Capture the cell that displays the provided text and extract its (X, Y) central coordinate. 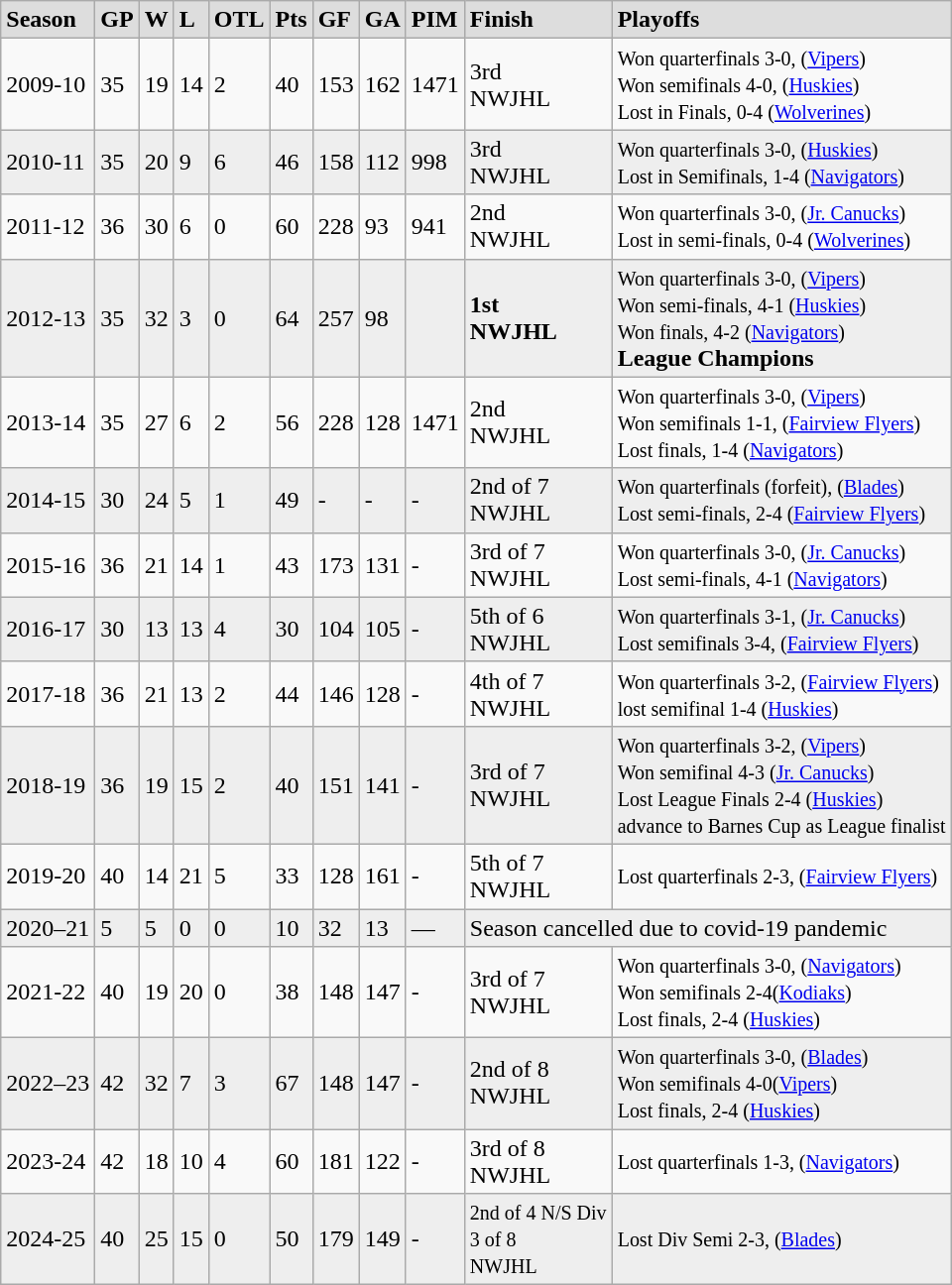
2018-19 (48, 785)
5th of 7 NWJHL (537, 876)
158 (335, 163)
Lost quarterfinals 2-3, (Fairview Flyers) (781, 876)
122 (383, 1162)
Finish (537, 20)
25 (157, 1239)
Won quarterfinals 3-0, (Blades)Won semifinals 4-0(Vipers)Lost finals, 2-4 (Huskies) (781, 1084)
43 (292, 565)
2nd of 4 N/S Div3 of 8 NWJHL (537, 1239)
93 (383, 226)
18 (157, 1162)
Won quarterfinals 3-2, (Vipers)Won semifinal 4-3 (Jr. Canucks)Lost League Finals 2-4 (Huskies)advance to Barnes Cup as League finalist (781, 785)
Pts (292, 20)
161 (383, 876)
2023-24 (48, 1162)
64 (292, 317)
46 (292, 163)
998 (434, 163)
98 (383, 317)
2014-15 (48, 500)
179 (335, 1239)
2009-10 (48, 84)
9 (190, 163)
38 (292, 993)
2017-18 (48, 694)
GF (335, 20)
50 (292, 1239)
W (157, 20)
Season (48, 20)
49 (292, 500)
2nd of 8 NWJHL (537, 1084)
2016-17 (48, 629)
141 (383, 785)
GP (117, 20)
4th of 7 NWJHL (537, 694)
Lost quarterfinals 1-3, (Navigators) (781, 1162)
Won quarterfinals 3-0, (Navigators)Won semifinals 2-4(Kodiaks)Lost finals, 2-4 (Huskies) (781, 993)
Won quarterfinals 3-0, (Jr. Canucks)Lost semi-finals, 4-1 (Navigators) (781, 565)
173 (335, 565)
2011-12 (48, 226)
33 (292, 876)
941 (434, 226)
2015-16 (48, 565)
— (434, 927)
151 (335, 785)
2024-25 (48, 1239)
2013-14 (48, 422)
105 (383, 629)
5th of 6 NWJHL (537, 629)
Won quarterfinals 3-1, (Jr. Canucks)Lost semifinals 3-4, (Fairview Flyers) (781, 629)
67 (292, 1084)
L (190, 20)
Won quarterfinals 3-0, (Huskies)Lost in Semifinals, 1-4 (Navigators) (781, 163)
104 (335, 629)
3rd of 8 NWJHL (537, 1162)
OTL (239, 20)
Playoffs (781, 20)
257 (335, 317)
1st NWJHL (537, 317)
2010-11 (48, 163)
2020–21 (48, 927)
Won quarterfinals 3-0, (Vipers) Won semifinals 1-1, (Fairview Flyers)Lost finals, 1-4 (Navigators) (781, 422)
2019-20 (48, 876)
146 (335, 694)
PIM (434, 20)
2022–23 (48, 1084)
Season cancelled due to covid-19 pandemic (708, 927)
112 (383, 163)
149 (383, 1239)
Lost Div Semi 2-3, (Blades) (781, 1239)
Won quarterfinals (forfeit), (Blades)Lost semi-finals, 2-4 (Fairview Flyers) (781, 500)
44 (292, 694)
131 (383, 565)
162 (383, 84)
Won quarterfinals 3-0, (Vipers)Won semi-finals, 4-1 (Huskies)Won finals, 4-2 (Navigators)League Champions (781, 317)
27 (157, 422)
GA (383, 20)
Won quarterfinals 3-2, (Fairview Flyers)lost semifinal 1-4 (Huskies) (781, 694)
181 (335, 1162)
2021-22 (48, 993)
56 (292, 422)
2nd of 7 NWJHL (537, 500)
7 (190, 1084)
153 (335, 84)
Won quarterfinals 3-0, (Vipers) Won semifinals 4-0, (Huskies)Lost in Finals, 0-4 (Wolverines) (781, 84)
2012-13 (48, 317)
24 (157, 500)
Won quarterfinals 3-0, (Jr. Canucks)Lost in semi-finals, 0-4 (Wolverines) (781, 226)
